Output the (x, y) coordinate of the center of the cell containing the given text.  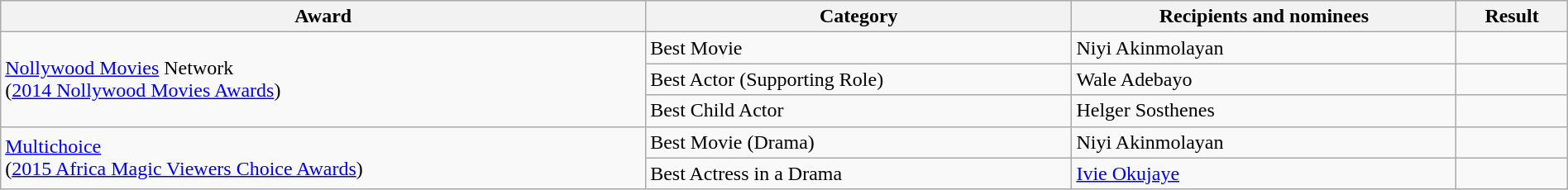
Best Actor (Supporting Role) (858, 79)
Result (1512, 17)
Wale Adebayo (1264, 79)
Best Actress in a Drama (858, 173)
Category (858, 17)
Helger Sosthenes (1264, 111)
Ivie Okujaye (1264, 173)
Best Movie (Drama) (858, 142)
Recipients and nominees (1264, 17)
Best Movie (858, 48)
Award (323, 17)
Multichoice (2015 Africa Magic Viewers Choice Awards) (323, 158)
Best Child Actor (858, 111)
Nollywood Movies Network(2014 Nollywood Movies Awards) (323, 79)
